Locate the cell with the specified text and output its (x, y) center coordinate. 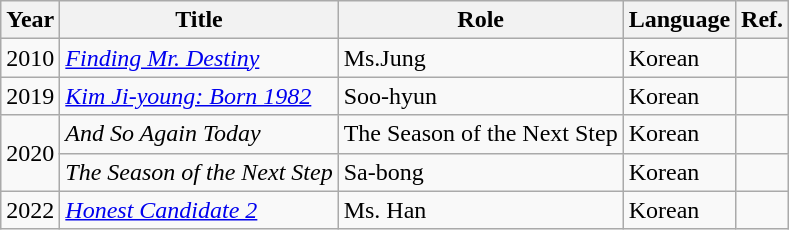
Ms. Han (480, 210)
2020 (30, 153)
Ref. (762, 20)
Soo-hyun (480, 96)
Language (679, 20)
Kim Ji-young: Born 1982 (199, 96)
Title (199, 20)
2019 (30, 96)
2010 (30, 58)
Sa-bong (480, 172)
Finding Mr. Destiny (199, 58)
Role (480, 20)
Year (30, 20)
Honest Candidate 2 (199, 210)
2022 (30, 210)
And So Again Today (199, 134)
Ms.Jung (480, 58)
